From the cell containing the given text, extract its center point as (X, Y) coordinate. 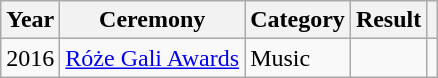
Ceremony (152, 20)
Year (30, 20)
2016 (30, 58)
Category (298, 20)
Róże Gali Awards (152, 58)
Music (298, 58)
Result (388, 20)
